For the text-containing cell, return its midpoint in (x, y) coordinate format. 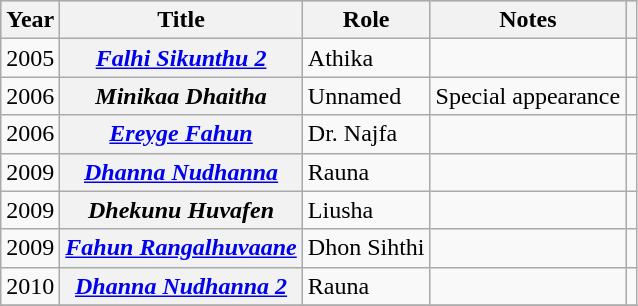
Ereyge Fahun (181, 134)
Dhanna Nudhanna (181, 172)
Year (30, 20)
Special appearance (528, 96)
Dhanna Nudhanna 2 (181, 286)
Falhi Sikunthu 2 (181, 58)
Athika (366, 58)
Minikaa Dhaitha (181, 96)
Notes (528, 20)
Unnamed (366, 96)
Role (366, 20)
Title (181, 20)
2005 (30, 58)
Dr. Najfa (366, 134)
Dhon Sihthi (366, 248)
Liusha (366, 210)
Fahun Rangalhuvaane (181, 248)
Dhekunu Huvafen (181, 210)
2010 (30, 286)
